Extract the [x, y] coordinate from the center of the cell holding the provided text.  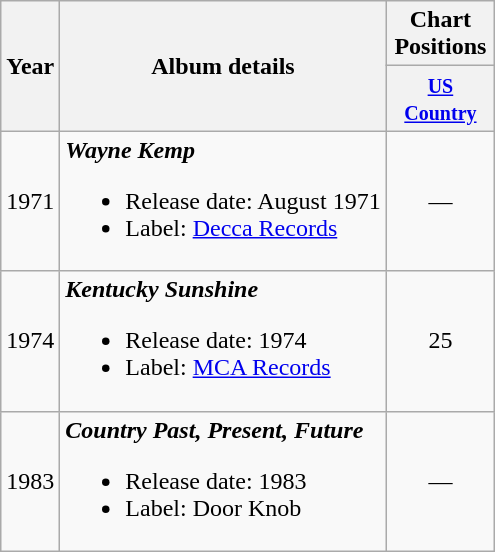
US Country [440, 98]
Album details [223, 66]
Wayne KempRelease date: August 1971Label: Decca Records [223, 201]
1974 [30, 341]
25 [440, 341]
Year [30, 66]
1971 [30, 201]
Country Past, Present, FutureRelease date: 1983Label: Door Knob [223, 481]
Kentucky SunshineRelease date: 1974Label: MCA Records [223, 341]
Chart Positions [440, 34]
1983 [30, 481]
